Return [x, y] of the center of cell containing provided text 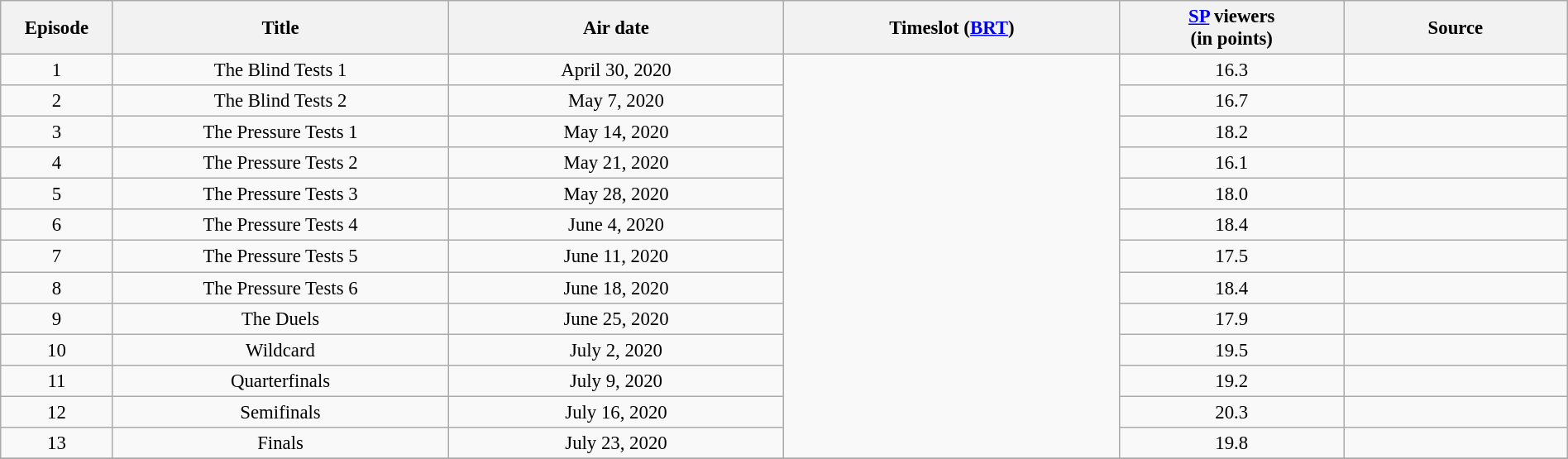
The Pressure Tests 1 [280, 132]
12 [56, 412]
20.3 [1232, 412]
18.0 [1232, 194]
17.9 [1232, 318]
2 [56, 101]
7 [56, 256]
Wildcard [280, 350]
April 30, 2020 [616, 70]
Episode [56, 28]
The Blind Tests 2 [280, 101]
17.5 [1232, 256]
The Pressure Tests 4 [280, 226]
May 28, 2020 [616, 194]
6 [56, 226]
5 [56, 194]
9 [56, 318]
Quarterfinals [280, 380]
Timeslot (BRT) [952, 28]
The Pressure Tests 6 [280, 288]
19.8 [1232, 443]
Finals [280, 443]
July 9, 2020 [616, 380]
Air date [616, 28]
11 [56, 380]
SP viewers(in points) [1232, 28]
16.3 [1232, 70]
July 16, 2020 [616, 412]
The Pressure Tests 3 [280, 194]
16.7 [1232, 101]
Title [280, 28]
1 [56, 70]
19.2 [1232, 380]
May 14, 2020 [616, 132]
The Pressure Tests 2 [280, 163]
10 [56, 350]
The Pressure Tests 5 [280, 256]
16.1 [1232, 163]
Semifinals [280, 412]
June 4, 2020 [616, 226]
18.2 [1232, 132]
June 18, 2020 [616, 288]
July 2, 2020 [616, 350]
19.5 [1232, 350]
May 7, 2020 [616, 101]
The Duels [280, 318]
4 [56, 163]
June 25, 2020 [616, 318]
8 [56, 288]
May 21, 2020 [616, 163]
The Blind Tests 1 [280, 70]
3 [56, 132]
July 23, 2020 [616, 443]
June 11, 2020 [616, 256]
13 [56, 443]
Source [1456, 28]
